Identify which cell holds the provided text, then report its [X, Y] central coordinate. 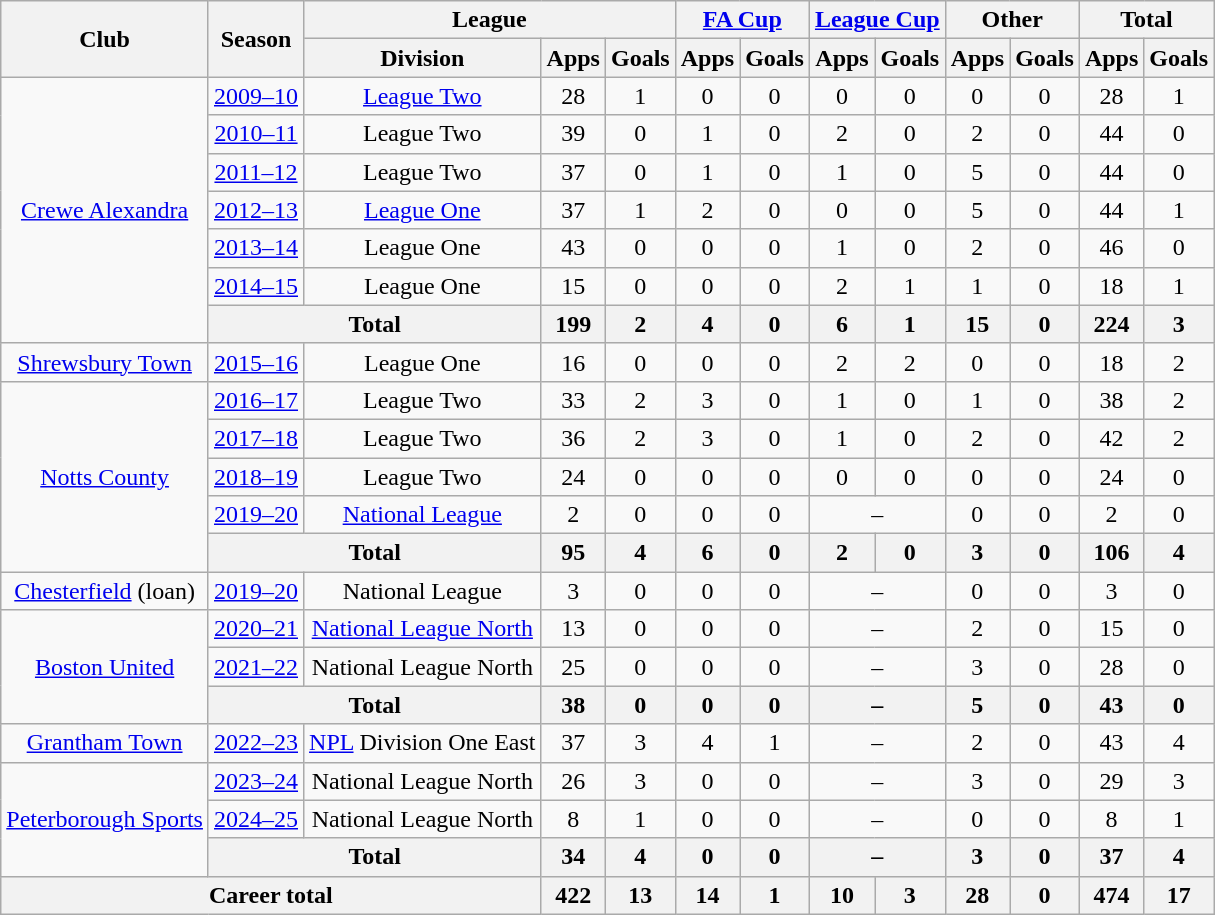
Season [256, 39]
46 [1111, 248]
League [490, 20]
10 [842, 895]
2010–11 [256, 134]
42 [1111, 438]
NPL Division One East [423, 743]
224 [1111, 324]
33 [573, 400]
2016–17 [256, 400]
Division [423, 58]
Shrewsbury Town [105, 362]
FA Cup [742, 20]
17 [1179, 895]
Notts County [105, 476]
39 [573, 134]
Club [105, 39]
Career total [271, 895]
29 [1111, 781]
474 [1111, 895]
26 [573, 781]
2015–16 [256, 362]
League Cup [877, 20]
199 [573, 324]
422 [573, 895]
Peterborough Sports [105, 819]
14 [707, 895]
2020–21 [256, 629]
2023–24 [256, 781]
Boston United [105, 667]
16 [573, 362]
2021–22 [256, 667]
2017–18 [256, 438]
36 [573, 438]
Grantham Town [105, 743]
106 [1111, 553]
2009–10 [256, 96]
25 [573, 667]
2011–12 [256, 172]
2014–15 [256, 286]
2018–19 [256, 477]
Crewe Alexandra [105, 210]
2024–25 [256, 819]
Chesterfield (loan) [105, 591]
Other [1012, 20]
2012–13 [256, 210]
34 [573, 857]
2022–23 [256, 743]
2013–14 [256, 248]
95 [573, 553]
